Return (x, y) of the center of cell containing provided text 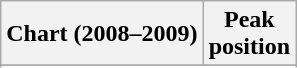
Peakposition (249, 34)
Chart (2008–2009) (102, 34)
